Identify which cell holds the provided text, then report its [x, y] central coordinate. 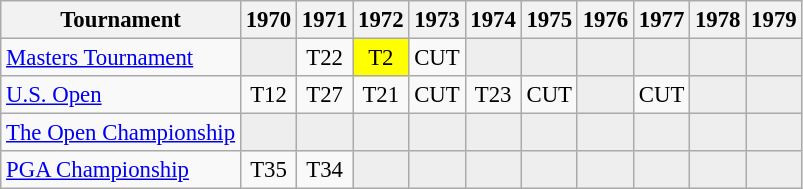
T35 [268, 170]
Tournament [121, 20]
1975 [549, 20]
1976 [605, 20]
T21 [381, 95]
T34 [325, 170]
1970 [268, 20]
U.S. Open [121, 95]
T23 [493, 95]
1971 [325, 20]
1973 [437, 20]
1977 [661, 20]
T27 [325, 95]
PGA Championship [121, 170]
The Open Championship [121, 133]
1979 [774, 20]
1972 [381, 20]
1978 [718, 20]
Masters Tournament [121, 58]
T2 [381, 58]
1974 [493, 20]
T22 [325, 58]
T12 [268, 95]
